Output the [x, y] coordinate of the center of the cell containing the given text.  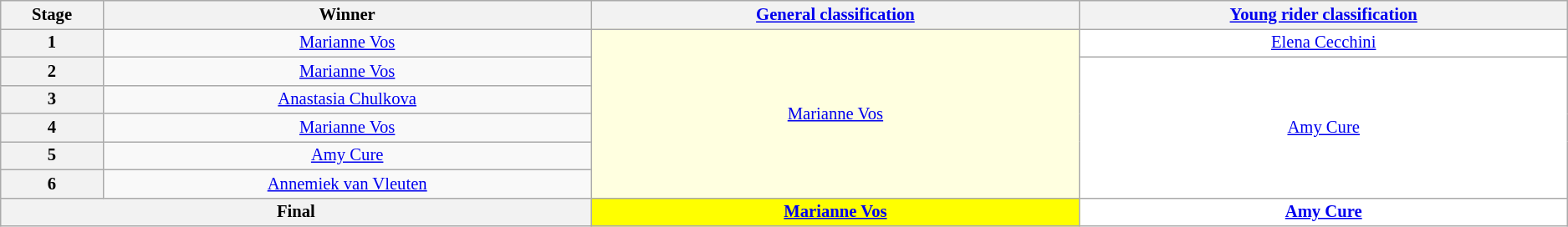
Annemiek van Vleuten [347, 184]
Stage [52, 14]
2 [52, 71]
1 [52, 43]
5 [52, 155]
General classification [835, 14]
Final [296, 212]
4 [52, 128]
Winner [347, 14]
Elena Cecchini [1324, 43]
Anastasia Chulkova [347, 99]
3 [52, 99]
Young rider classification [1324, 14]
6 [52, 184]
